Determine the (x, y) coordinate at the center of the cell enclosing the given text.  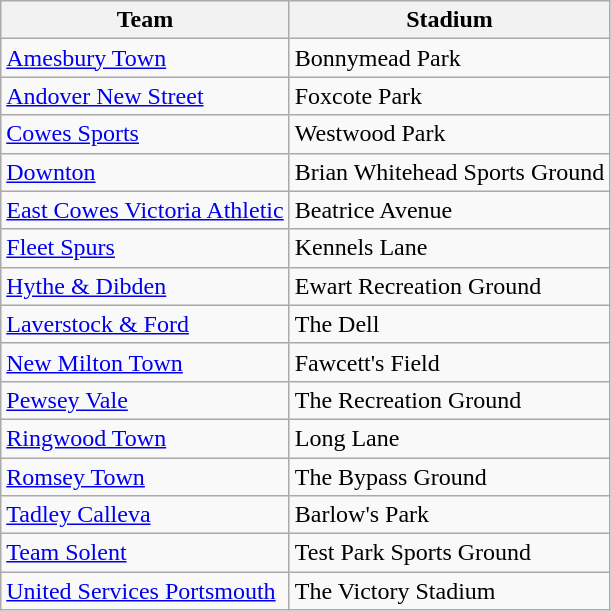
Fawcett's Field (450, 362)
Brian Whitehead Sports Ground (450, 172)
Ringwood Town (145, 438)
Foxcote Park (450, 96)
Ewart Recreation Ground (450, 286)
Pewsey Vale (145, 400)
Bonnymead Park (450, 58)
Cowes Sports (145, 134)
Andover New Street (145, 96)
Beatrice Avenue (450, 210)
The Victory Stadium (450, 591)
The Dell (450, 324)
Amesbury Town (145, 58)
United Services Portsmouth (145, 591)
New Milton Town (145, 362)
Romsey Town (145, 477)
Test Park Sports Ground (450, 553)
Tadley Calleva (145, 515)
The Recreation Ground (450, 400)
Kennels Lane (450, 248)
Team (145, 20)
Team Solent (145, 553)
East Cowes Victoria Athletic (145, 210)
Westwood Park (450, 134)
The Bypass Ground (450, 477)
Fleet Spurs (145, 248)
Stadium (450, 20)
Laverstock & Ford (145, 324)
Long Lane (450, 438)
Downton (145, 172)
Barlow's Park (450, 515)
Hythe & Dibden (145, 286)
